For the text-containing cell, return its midpoint in [X, Y] coordinate format. 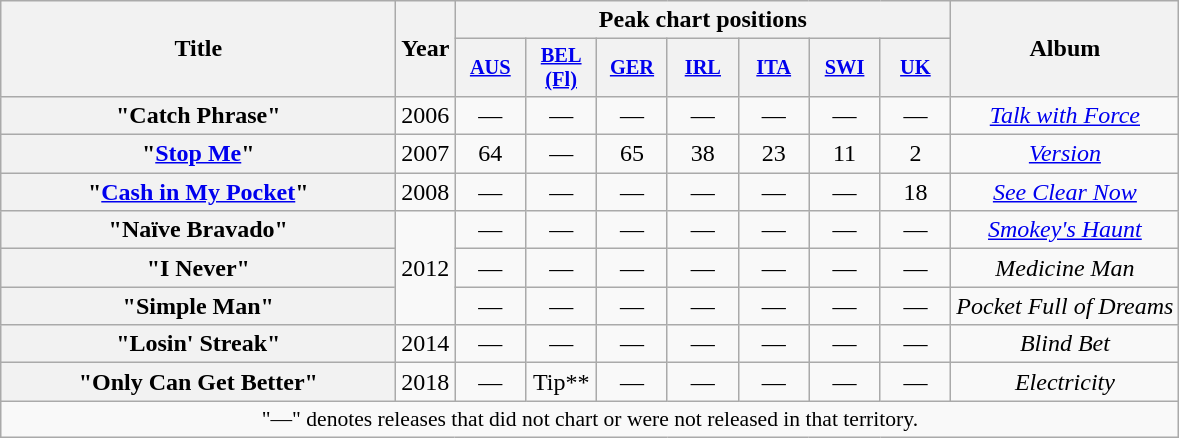
Version [1065, 154]
See Clear Now [1065, 192]
AUS [490, 68]
2007 [426, 154]
"Losin' Streak" [198, 344]
Peak chart positions [703, 20]
23 [774, 154]
"Only Can Get Better" [198, 382]
ITA [774, 68]
Blind Bet [1065, 344]
GER [632, 68]
IRL [702, 68]
Title [198, 49]
2014 [426, 344]
Year [426, 49]
64 [490, 154]
2018 [426, 382]
18 [916, 192]
65 [632, 154]
"Catch Phrase" [198, 115]
Album [1065, 49]
38 [702, 154]
Electricity [1065, 382]
Tip** [562, 382]
"—" denotes releases that did not chart or were not released in that territory. [590, 419]
BEL(Fl) [562, 68]
2006 [426, 115]
11 [844, 154]
UK [916, 68]
"Naïve Bravado" [198, 230]
2 [916, 154]
2008 [426, 192]
Smokey's Haunt [1065, 230]
"Simple Man" [198, 306]
"Stop Me" [198, 154]
Medicine Man [1065, 268]
Pocket Full of Dreams [1065, 306]
"I Never" [198, 268]
2012 [426, 268]
SWI [844, 68]
"Cash in My Pocket" [198, 192]
Talk with Force [1065, 115]
